Detect which cell encompasses the target text, then output its (X, Y) center coordinate. 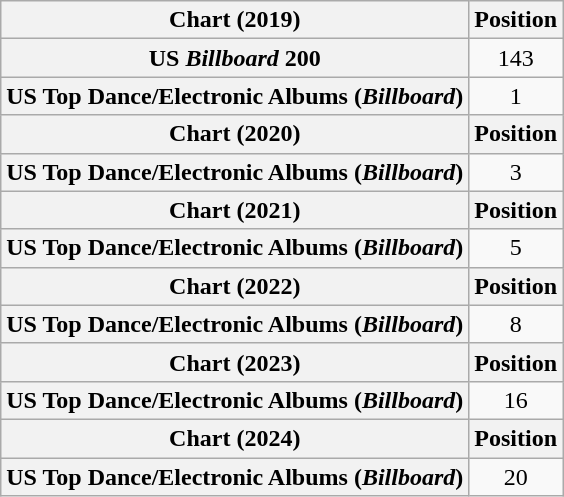
143 (516, 58)
Chart (2019) (235, 20)
US Billboard 200 (235, 58)
16 (516, 400)
8 (516, 324)
Chart (2022) (235, 286)
5 (516, 248)
1 (516, 96)
Chart (2021) (235, 210)
3 (516, 172)
Chart (2020) (235, 134)
20 (516, 477)
Chart (2023) (235, 362)
Chart (2024) (235, 438)
